Output the [x, y] coordinate of the center of the cell containing the given text.  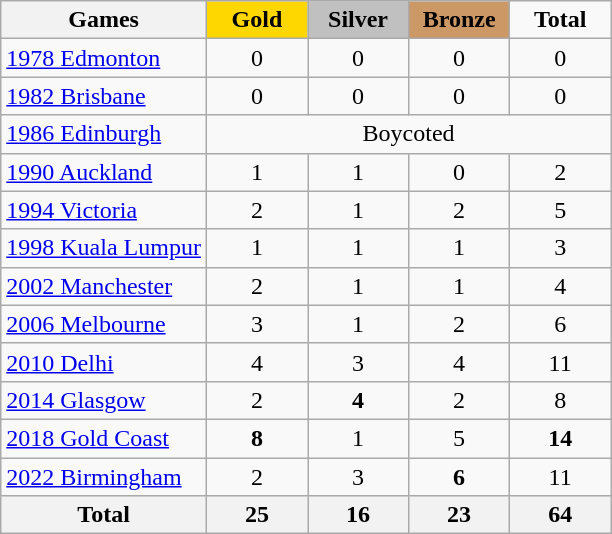
Silver [358, 20]
1978 Edmonton [104, 58]
16 [358, 515]
2018 Gold Coast [104, 438]
2002 Manchester [104, 286]
2006 Melbourne [104, 324]
1998 Kuala Lumpur [104, 248]
2022 Birmingham [104, 477]
1986 Edinburgh [104, 134]
2010 Delhi [104, 362]
Boycoted [408, 134]
1994 Victoria [104, 210]
1982 Brisbane [104, 96]
25 [256, 515]
Games [104, 20]
14 [560, 438]
64 [560, 515]
1990 Auckland [104, 172]
2014 Glasgow [104, 400]
23 [460, 515]
Gold [256, 20]
Bronze [460, 20]
